Provide the (x, y) coordinate of the cell's center where the given text is located.  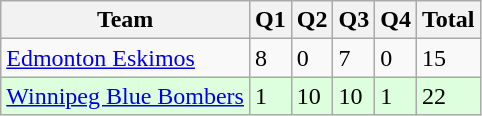
Total (448, 20)
Edmonton Eskimos (126, 58)
15 (448, 58)
22 (448, 96)
Winnipeg Blue Bombers (126, 96)
7 (354, 58)
Q4 (396, 20)
Team (126, 20)
8 (270, 58)
Q2 (312, 20)
Q1 (270, 20)
Q3 (354, 20)
